Pinpoint the cell where the given text exists, returning its (x, y) midpoint coordinate. 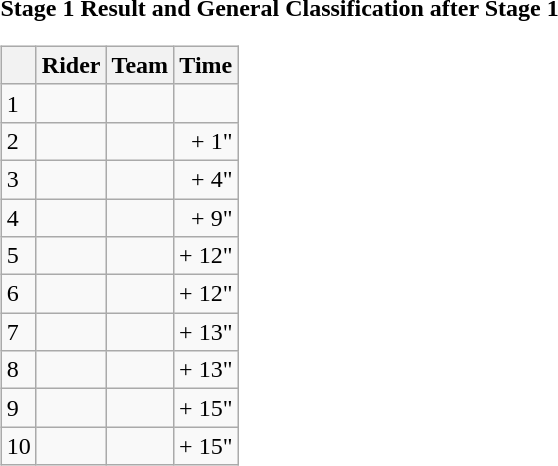
Team (140, 65)
4 (18, 217)
5 (18, 256)
7 (18, 332)
9 (18, 408)
6 (18, 294)
8 (18, 370)
1 (18, 103)
Time (206, 65)
Rider (71, 65)
10 (18, 446)
+ 4" (206, 179)
3 (18, 179)
+ 1" (206, 141)
+ 9" (206, 217)
2 (18, 141)
